Determine the (x, y) coordinate at the center of the cell enclosing the given text.  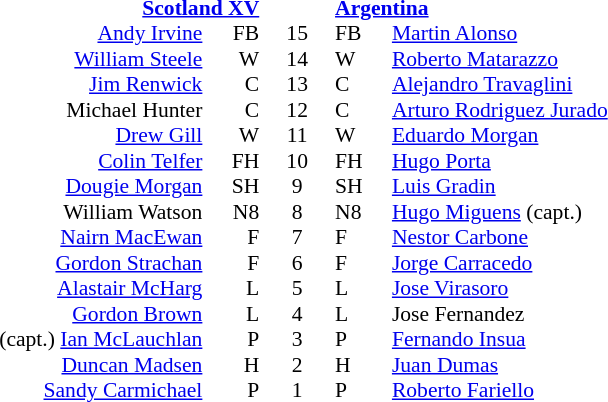
2 (297, 365)
4 (297, 314)
14 (297, 59)
7 (297, 237)
9 (297, 187)
13 (297, 85)
5 (297, 289)
12 (297, 110)
3 (297, 339)
10 (297, 161)
8 (297, 212)
11 (297, 135)
15 (297, 33)
6 (297, 263)
